Capture the cell that displays the provided text and extract its [x, y] central coordinate. 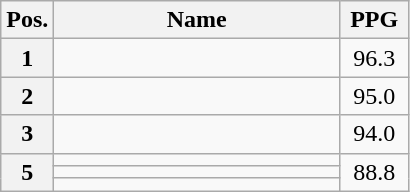
96.3 [374, 58]
88.8 [374, 172]
1 [28, 58]
PPG [374, 20]
94.0 [374, 134]
Name [197, 20]
95.0 [374, 96]
2 [28, 96]
3 [28, 134]
Pos. [28, 20]
5 [28, 172]
